Return [X, Y] of the center of cell containing provided text 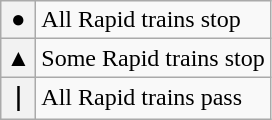
● [18, 20]
｜ [18, 98]
Some Rapid trains stop [153, 58]
All Rapid trains stop [153, 20]
▲ [18, 58]
All Rapid trains pass [153, 98]
